Capture the cell that displays the provided text and extract its [X, Y] central coordinate. 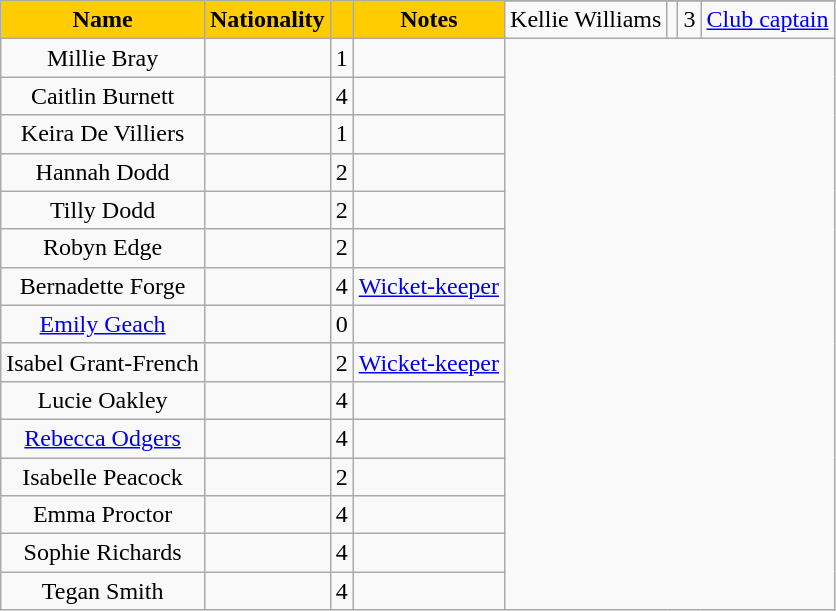
Emily Geach [103, 324]
Hannah Dodd [103, 172]
Tilly Dodd [103, 210]
Nationality [267, 20]
Robyn Edge [103, 248]
Millie Bray [103, 58]
Sophie Richards [103, 553]
Kellie Williams [586, 20]
Notes [428, 20]
0 [342, 324]
Rebecca Odgers [103, 438]
Emma Proctor [103, 515]
Keira De Villiers [103, 134]
Lucie Oakley [103, 400]
Caitlin Burnett [103, 96]
Name [103, 20]
Isabelle Peacock [103, 477]
Club captain [768, 20]
3 [690, 20]
Isabel Grant-French [103, 362]
Tegan Smith [103, 591]
Bernadette Forge [103, 286]
